From the cell containing the given text, extract its center point as [X, Y] coordinate. 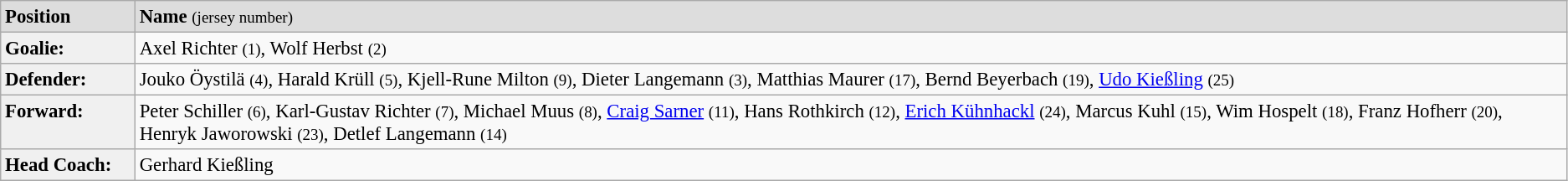
Axel Richter (1), Wolf Herbst (2) [850, 49]
Position [69, 17]
Gerhard Kießling [850, 165]
Forward: [69, 122]
Head Coach: [69, 165]
Name (jersey number) [850, 17]
Goalie: [69, 49]
Defender: [69, 80]
Jouko Öystilä (4), Harald Krüll (5), Kjell-Rune Milton (9), Dieter Langemann (3), Matthias Maurer (17), Bernd Beyerbach (19), Udo Kießling (25) [850, 80]
